From the cell containing the given text, extract its center point as (x, y) coordinate. 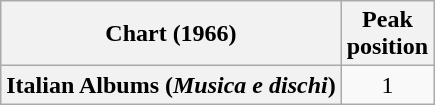
Italian Albums (Musica e dischi) (171, 85)
Chart (1966) (171, 34)
Peakposition (387, 34)
1 (387, 85)
